Output the [X, Y] coordinate of the center of the cell containing the given text.  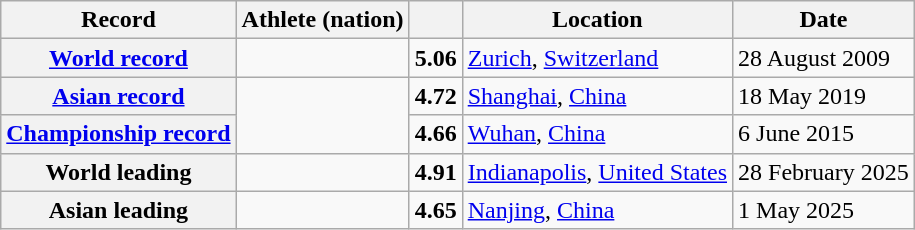
1 May 2025 [824, 210]
Zurich, Switzerland [597, 58]
4.65 [436, 210]
4.72 [436, 96]
Asian record [118, 96]
Asian leading [118, 210]
Shanghai, China [597, 96]
28 August 2009 [824, 58]
World leading [118, 172]
Date [824, 20]
6 June 2015 [824, 134]
Location [597, 20]
Record [118, 20]
World record [118, 58]
Athlete (nation) [322, 20]
28 February 2025 [824, 172]
4.91 [436, 172]
Indianapolis, United States [597, 172]
Nanjing, China [597, 210]
18 May 2019 [824, 96]
Championship record [118, 134]
5.06 [436, 58]
Wuhan, China [597, 134]
4.66 [436, 134]
